Locate the cell with the specified text and output its (x, y) center coordinate. 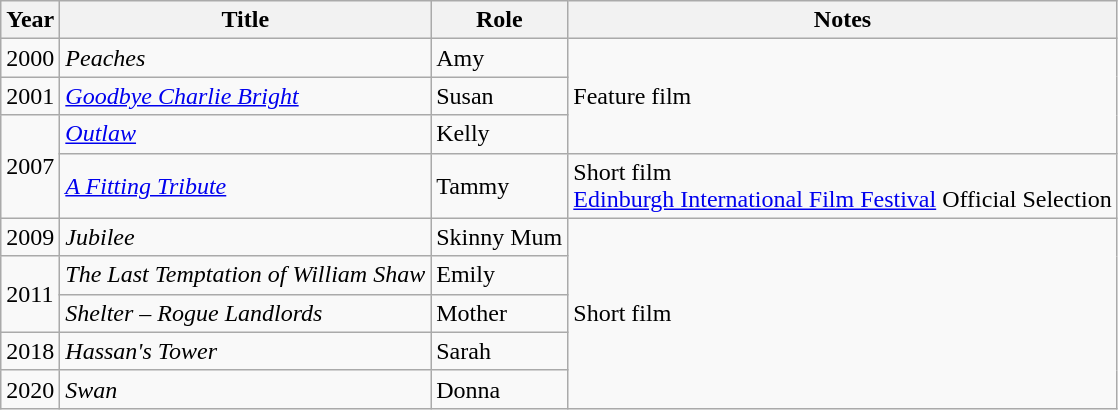
Swan (246, 389)
2020 (30, 389)
Susan (500, 96)
Tammy (500, 186)
2018 (30, 351)
Goodbye Charlie Bright (246, 96)
Jubilee (246, 237)
2011 (30, 294)
2000 (30, 58)
Kelly (500, 134)
2001 (30, 96)
Emily (500, 275)
A Fitting Tribute (246, 186)
Skinny Mum (500, 237)
Title (246, 20)
Mother (500, 313)
Role (500, 20)
Donna (500, 389)
Outlaw (246, 134)
Year (30, 20)
Sarah (500, 351)
2009 (30, 237)
2007 (30, 166)
Short filmEdinburgh International Film Festival Official Selection (842, 186)
Short film (842, 313)
The Last Temptation of William Shaw (246, 275)
Notes (842, 20)
Feature film (842, 96)
Shelter – Rogue Landlords (246, 313)
Hassan's Tower (246, 351)
Peaches (246, 58)
Amy (500, 58)
